Detect which cell encompasses the target text, then output its (x, y) center coordinate. 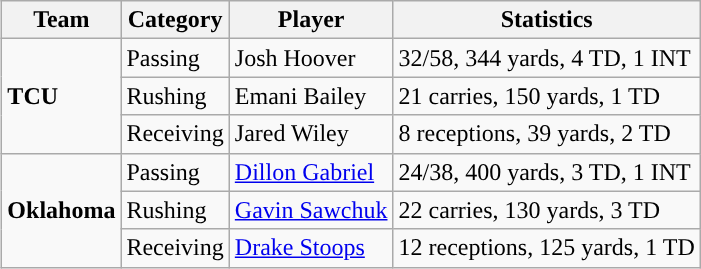
Oklahoma (62, 210)
12 receptions, 125 yards, 1 TD (546, 248)
Category (175, 20)
Player (311, 20)
8 receptions, 39 yards, 2 TD (546, 134)
21 carries, 150 yards, 1 TD (546, 96)
22 carries, 130 yards, 3 TD (546, 210)
Jared Wiley (311, 134)
32/58, 344 yards, 4 TD, 1 INT (546, 58)
24/38, 400 yards, 3 TD, 1 INT (546, 172)
Gavin Sawchuk (311, 210)
Drake Stoops (311, 248)
Team (62, 20)
Statistics (546, 20)
Dillon Gabriel (311, 172)
Josh Hoover (311, 58)
TCU (62, 96)
Emani Bailey (311, 96)
